Output the (X, Y) coordinate of the center of the cell containing the given text.  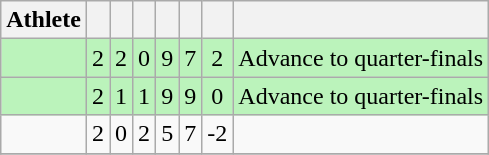
5 (168, 134)
-2 (218, 134)
Athlete (44, 20)
